Locate the cell with the specified text and output its [x, y] center coordinate. 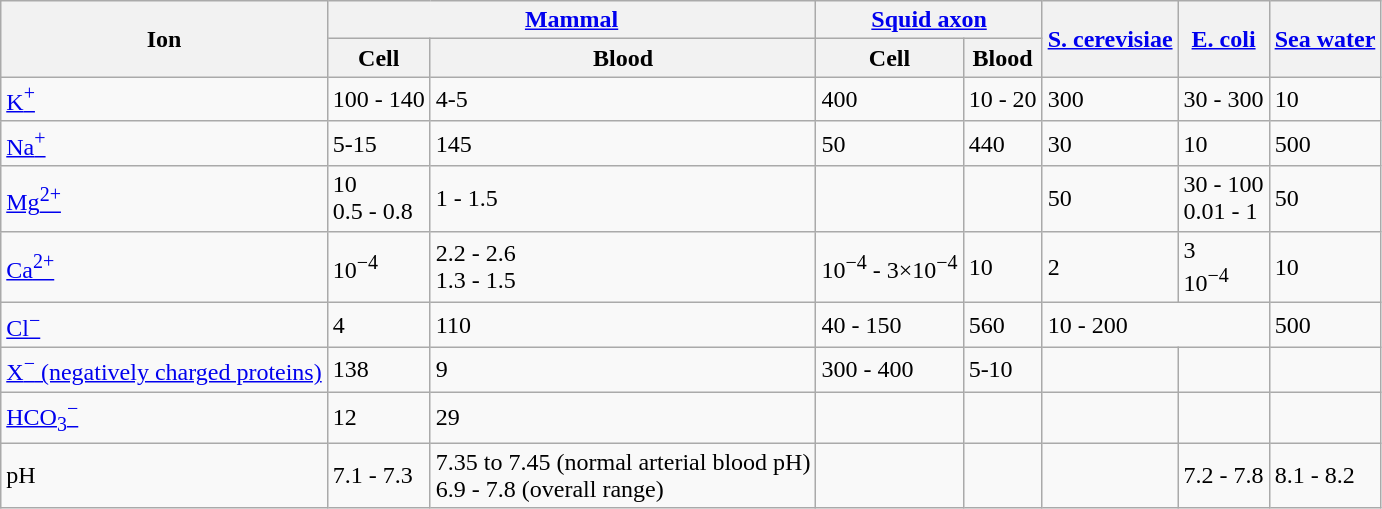
10−4 [378, 267]
Mg2+ [164, 198]
560 [1002, 326]
Ca2+ [164, 267]
5-10 [1002, 370]
pH [164, 476]
7.35 to 7.45 (normal arterial blood pH)6.9 - 7.8 (overall range) [623, 476]
E. coli [1224, 39]
S. cerevisiae [1110, 39]
145 [623, 144]
300 [1110, 100]
Na+ [164, 144]
5-15 [378, 144]
30 - 300 [1224, 100]
10−4 - 3×10−4 [890, 267]
4-5 [623, 100]
1 - 1.5 [623, 198]
HCO3− [164, 418]
4 [378, 326]
400 [890, 100]
Ion [164, 39]
7.1 - 7.3 [378, 476]
K+ [164, 100]
Sea water [1325, 39]
2.2 - 2.6 1.3 - 1.5 [623, 267]
440 [1002, 144]
100 - 140 [378, 100]
29 [623, 418]
3 10−4 [1224, 267]
10 - 20 [1002, 100]
7.2 - 7.8 [1224, 476]
30 [1110, 144]
Mammal [572, 20]
8.1 - 8.2 [1325, 476]
12 [378, 418]
138 [378, 370]
2 [1110, 267]
300 - 400 [890, 370]
Cl− [164, 326]
9 [623, 370]
10 - 200 [1156, 326]
40 - 150 [890, 326]
X− (negatively charged proteins) [164, 370]
110 [623, 326]
Squid axon [929, 20]
10 0.5 - 0.8 [378, 198]
30 - 100 0.01 - 1 [1224, 198]
